Determine the (x, y) coordinate at the center of the cell enclosing the given text.  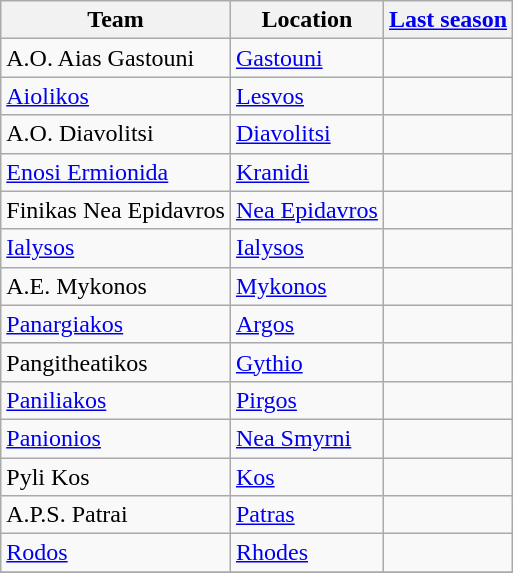
Pyli Kos (116, 477)
Last season (448, 20)
Lesvos (306, 96)
A.E. Mykonos (116, 286)
A.O. Diavolitsi (116, 134)
Location (306, 20)
Finikas Nea Epidavros (116, 210)
Enosi Ermionida (116, 172)
Rhodes (306, 553)
Aiolikos (116, 96)
Panargiakos (116, 324)
Gythio (306, 362)
Patras (306, 515)
Kos (306, 477)
Pirgos (306, 400)
Gastouni (306, 58)
Rodos (116, 553)
Team (116, 20)
Mykonos (306, 286)
A.P.S. Patrai (116, 515)
Pangitheatikos (116, 362)
Nea Epidavros (306, 210)
Diavolitsi (306, 134)
Kranidi (306, 172)
Nea Smyrni (306, 438)
A.O. Aias Gastouni (116, 58)
Panionios (116, 438)
Argos (306, 324)
Paniliakos (116, 400)
